Search for the cell housing the specified text and yield its (x, y) center coordinate. 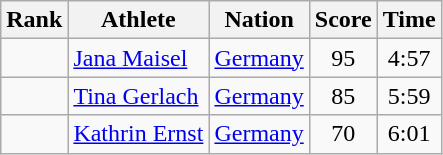
Athlete (138, 20)
85 (343, 96)
Nation (259, 20)
Score (343, 20)
Tina Gerlach (138, 96)
Rank (34, 20)
4:57 (409, 58)
Kathrin Ernst (138, 134)
Time (409, 20)
95 (343, 58)
6:01 (409, 134)
5:59 (409, 96)
Jana Maisel (138, 58)
70 (343, 134)
